Pinpoint the cell where the given text exists, returning its (x, y) midpoint coordinate. 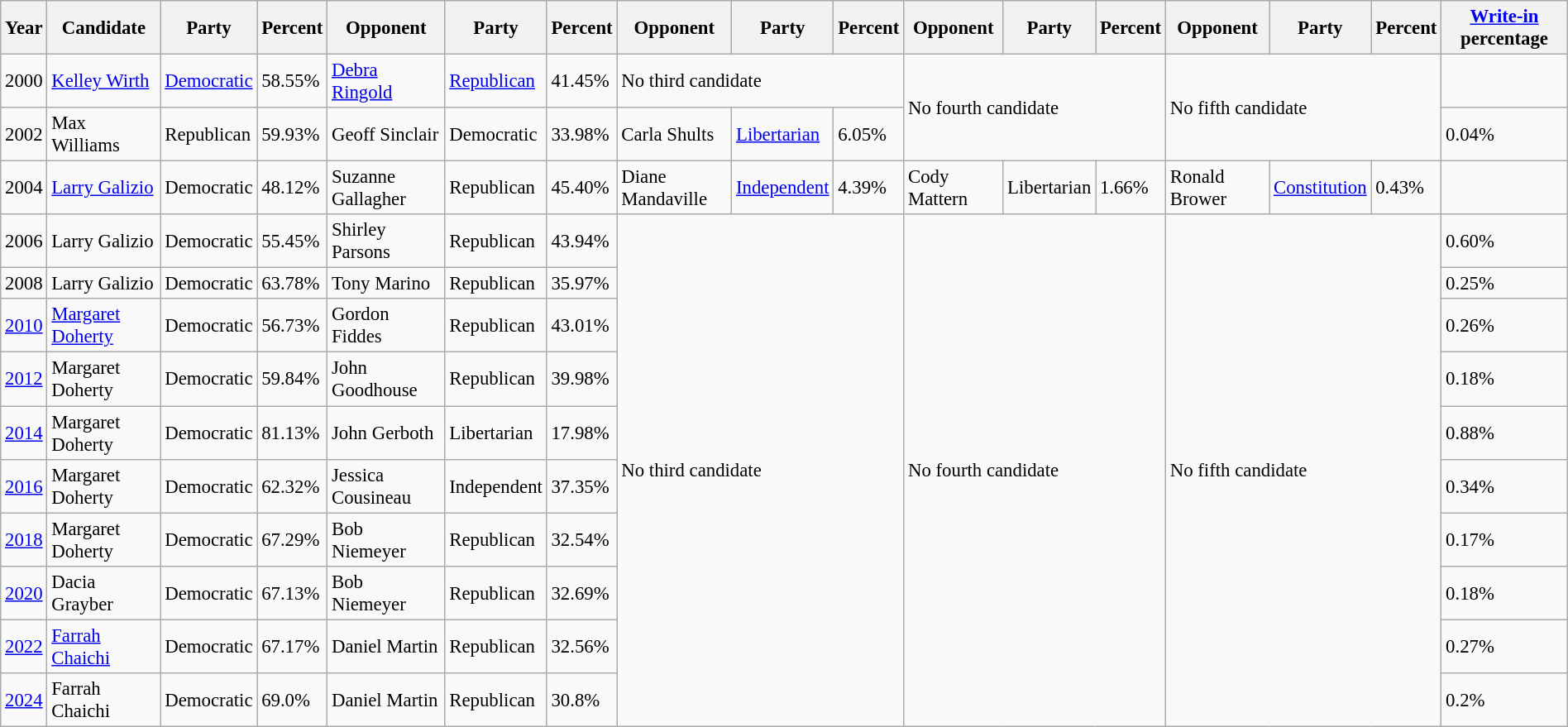
Year (24, 28)
30.8% (582, 700)
0.27% (1505, 647)
67.13% (293, 592)
Gordon Fiddes (386, 326)
Debra Ringold (386, 81)
0.2% (1505, 700)
69.0% (293, 700)
2000 (24, 81)
2002 (24, 134)
0.88% (1505, 432)
2010 (24, 326)
2006 (24, 242)
45.40% (582, 189)
41.45% (582, 81)
Diane Mandaville (675, 189)
55.45% (293, 242)
32.69% (582, 592)
Cody Mattern (954, 189)
John Gerboth (386, 432)
32.54% (582, 539)
48.12% (293, 189)
4.39% (868, 189)
67.17% (293, 647)
0.43% (1406, 189)
Suzanne Gallagher (386, 189)
37.35% (582, 486)
2020 (24, 592)
2004 (24, 189)
2016 (24, 486)
0.34% (1505, 486)
17.98% (582, 432)
43.01% (582, 326)
33.98% (582, 134)
58.55% (293, 81)
2014 (24, 432)
Carla Shults (675, 134)
Dacia Grayber (104, 592)
59.84% (293, 379)
63.78% (293, 284)
59.93% (293, 134)
1.66% (1131, 189)
56.73% (293, 326)
Tony Marino (386, 284)
2012 (24, 379)
0.26% (1505, 326)
0.25% (1505, 284)
67.29% (293, 539)
43.94% (582, 242)
Candidate (104, 28)
81.13% (293, 432)
32.56% (582, 647)
Kelley Wirth (104, 81)
62.32% (293, 486)
Jessica Cousineau (386, 486)
6.05% (868, 134)
0.04% (1505, 134)
Ronald Brower (1217, 189)
0.17% (1505, 539)
35.97% (582, 284)
Geoff Sinclair (386, 134)
Max Williams (104, 134)
39.98% (582, 379)
Shirley Parsons (386, 242)
0.60% (1505, 242)
2008 (24, 284)
2024 (24, 700)
2022 (24, 647)
John Goodhouse (386, 379)
Write-in percentage (1505, 28)
Constitution (1320, 189)
2018 (24, 539)
